Output the (X, Y) coordinate of the center of the cell containing the given text.  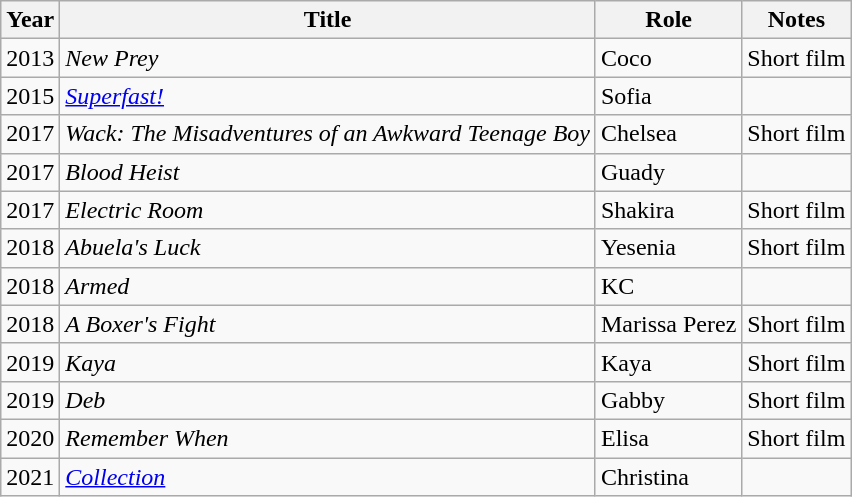
Electric Room (328, 210)
Wack: The Misadventures of an Awkward Teenage Boy (328, 134)
2013 (30, 58)
Coco (668, 58)
Yesenia (668, 248)
Blood Heist (328, 172)
Year (30, 20)
Remember When (328, 438)
Collection (328, 477)
Armed (328, 286)
Marissa Perez (668, 324)
Abuela's Luck (328, 248)
Deb (328, 400)
Gabby (668, 400)
Christina (668, 477)
KC (668, 286)
Notes (796, 20)
2015 (30, 96)
A Boxer's Fight (328, 324)
Superfast! (328, 96)
Title (328, 20)
Shakira (668, 210)
Chelsea (668, 134)
Role (668, 20)
Guady (668, 172)
Elisa (668, 438)
New Prey (328, 58)
Sofia (668, 96)
2020 (30, 438)
2021 (30, 477)
